Pinpoint the cell where the given text exists, returning its (X, Y) midpoint coordinate. 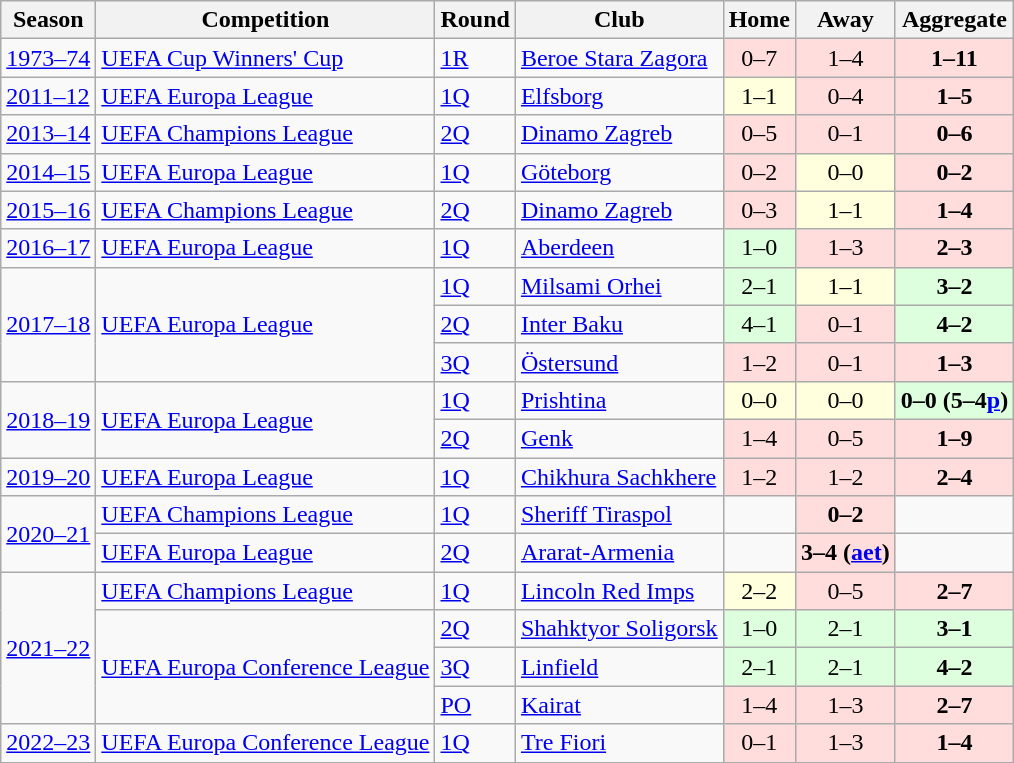
1–11 (954, 58)
2–4 (954, 477)
Aggregate (954, 20)
Tre Fiori (619, 743)
4–1 (759, 324)
Shahktyor Soligorsk (619, 629)
2013–14 (48, 134)
UEFA Cup Winners' Cup (266, 58)
Inter Baku (619, 324)
2018–19 (48, 419)
Genk (619, 438)
2–2 (759, 591)
2015–16 (48, 210)
PO (475, 705)
2–3 (954, 248)
Östersund (619, 362)
2019–20 (48, 477)
2022–23 (48, 743)
0–6 (954, 134)
Season (48, 20)
Prishtina (619, 400)
2016–17 (48, 248)
Milsami Orhei (619, 286)
Home (759, 20)
3–1 (954, 629)
3–4 (aet) (846, 553)
2021–22 (48, 648)
Beroe Stara Zagora (619, 58)
1R (475, 58)
Elfsborg (619, 96)
0–3 (759, 210)
0–0 (5–4p) (954, 400)
Kairat (619, 705)
Round (475, 20)
3–2 (954, 286)
Ararat-Armenia (619, 553)
1–5 (954, 96)
2017–18 (48, 324)
2014–15 (48, 172)
Göteborg (619, 172)
0–4 (846, 96)
Away (846, 20)
0–7 (759, 58)
2011–12 (48, 96)
Lincoln Red Imps (619, 591)
1973–74 (48, 58)
Club (619, 20)
Aberdeen (619, 248)
Linfield (619, 667)
Competition (266, 20)
Sheriff Tiraspol (619, 515)
Chikhura Sachkhere (619, 477)
1–9 (954, 438)
2020–21 (48, 534)
